Determine the [x, y] coordinate at the center of the cell enclosing the given text.  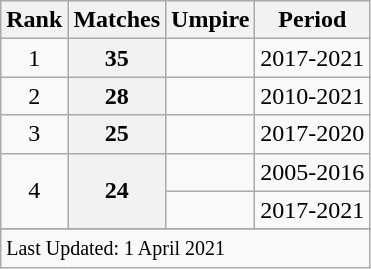
2 [34, 96]
Last Updated: 1 April 2021 [186, 248]
2017-2020 [312, 134]
28 [117, 96]
4 [34, 191]
25 [117, 134]
2010-2021 [312, 96]
Umpire [210, 20]
1 [34, 58]
2005-2016 [312, 172]
Period [312, 20]
3 [34, 134]
Rank [34, 20]
24 [117, 191]
35 [117, 58]
Matches [117, 20]
